Output the (X, Y) coordinate of the center of the cell containing the given text.  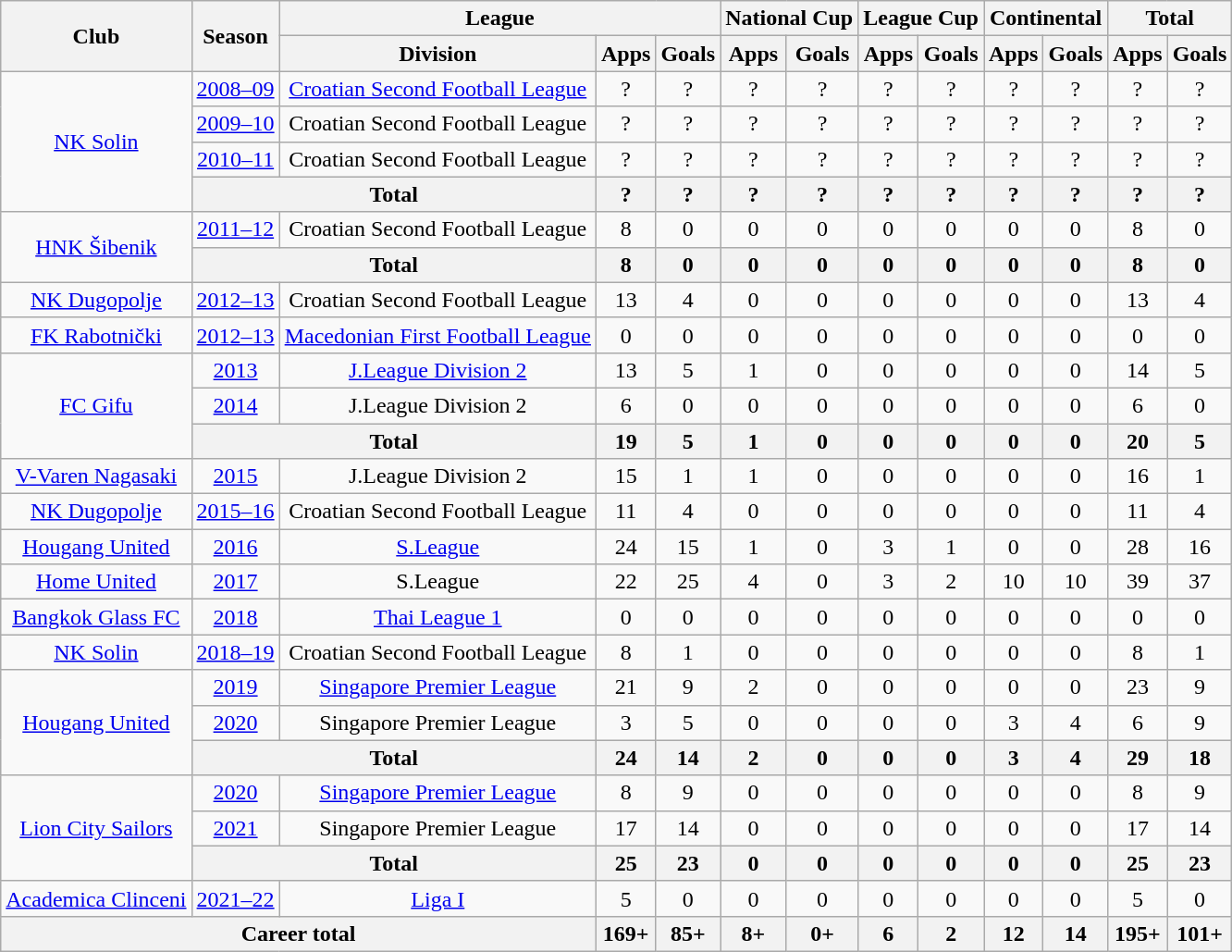
2010–11 (235, 159)
Club (96, 36)
2014 (235, 405)
Division (437, 54)
Lion City Sailors (96, 828)
2011–12 (235, 229)
8+ (754, 933)
2008–09 (235, 89)
League (499, 19)
2013 (235, 370)
85+ (688, 933)
Continental (1046, 19)
28 (1138, 547)
169+ (625, 933)
22 (625, 582)
195+ (1138, 933)
National Cup (790, 19)
2019 (235, 687)
FK Rabotnički (96, 335)
12 (1014, 933)
FC Gifu (96, 405)
Liga I (437, 898)
Academica Clinceni (96, 898)
Career total (299, 933)
29 (1138, 758)
2015–16 (235, 512)
2009–10 (235, 124)
2018 (235, 617)
37 (1200, 582)
V-Varen Nagasaki (96, 476)
HNK Šibenik (96, 247)
Macedonian First Football League (437, 335)
2018–19 (235, 652)
Bangkok Glass FC (96, 617)
2016 (235, 547)
0+ (822, 933)
Thai League 1 (437, 617)
2015 (235, 476)
39 (1138, 582)
2021 (235, 828)
2021–22 (235, 898)
League Cup (921, 19)
19 (625, 441)
2017 (235, 582)
101+ (1200, 933)
18 (1200, 758)
Season (235, 36)
20 (1138, 441)
Home United (96, 582)
21 (625, 687)
